Pinpoint the cell where the given text exists, returning its [x, y] midpoint coordinate. 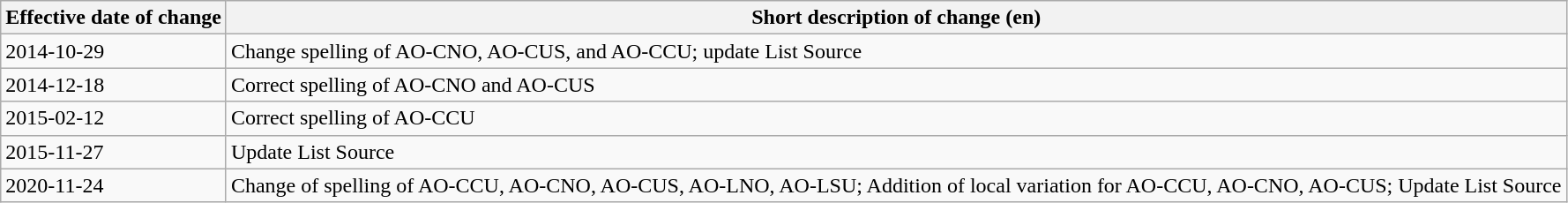
Correct spelling of AO-CNO and AO-CUS [896, 85]
2015-11-27 [114, 152]
Effective date of change [114, 18]
Short description of change (en) [896, 18]
Correct spelling of AO-CCU [896, 118]
2014-10-29 [114, 51]
2020-11-24 [114, 185]
Update List Source [896, 152]
Change of spelling of AO-CCU, AO-CNO, AO-CUS, AO-LNO, AO-LSU; Addition of local variation for AO-CCU, AO-CNO, AO-CUS; Update List Source [896, 185]
2015-02-12 [114, 118]
Change spelling of AO-CNO, AO-CUS, and AO-CCU; update List Source [896, 51]
2014-12-18 [114, 85]
